From the cell containing the given text, extract its center point as [x, y] coordinate. 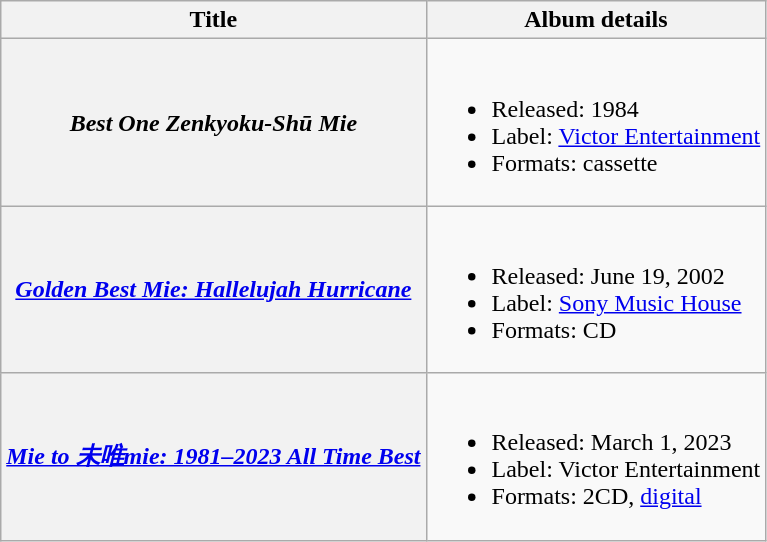
Best One Zenkyoku-Shū Mie [214, 122]
Album details [596, 20]
Released: 1984Label: Victor EntertainmentFormats: cassette [596, 122]
Golden Best Mie: Hallelujah Hurricane [214, 290]
Mie to 未唯mie: 1981–2023 All Time Best [214, 456]
Title [214, 20]
Released: June 19, 2002Label: Sony Music HouseFormats: CD [596, 290]
Released: March 1, 2023Label: Victor EntertainmentFormats: 2CD, digital [596, 456]
